Find where the given text appears and provide that cell's center as (X, Y) coordinate. 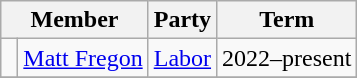
Member (74, 20)
Labor (182, 58)
Party (182, 20)
2022–present (287, 58)
Term (287, 20)
Matt Fregon (83, 58)
